Search for the cell housing the specified text and yield its [x, y] center coordinate. 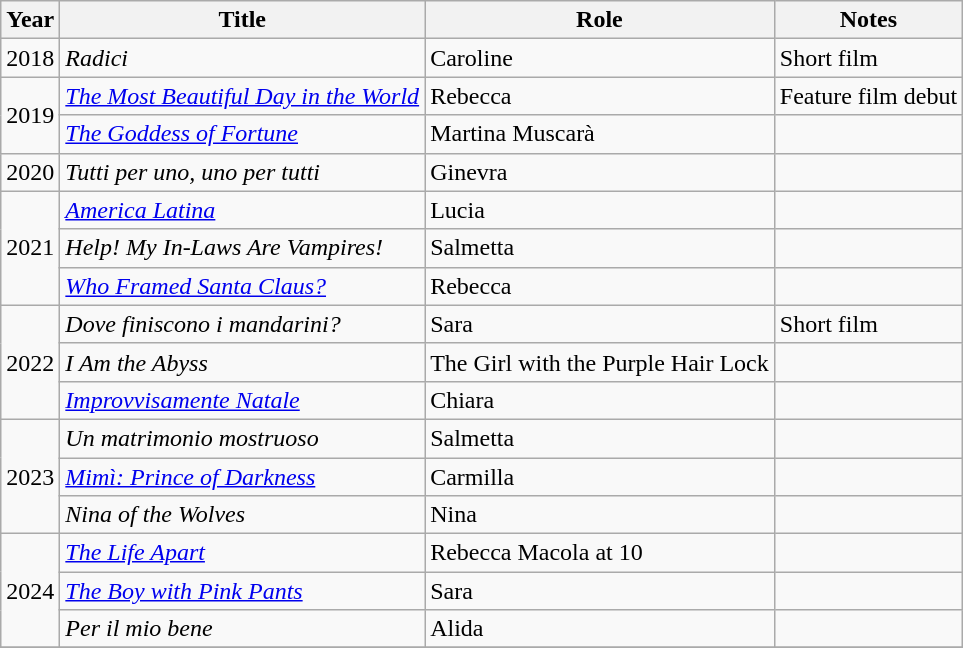
Help! My In-Laws Are Vampires! [242, 248]
2021 [30, 248]
Mimì: Prince of Darkness [242, 477]
Rebecca Macola at 10 [600, 553]
Ginevra [600, 172]
The Goddess of Fortune [242, 134]
Improvvisamente Natale [242, 400]
2023 [30, 476]
The Boy with Pink Pants [242, 591]
Carmilla [600, 477]
Chiara [600, 400]
The Life Apart [242, 553]
2022 [30, 362]
Lucia [600, 210]
Title [242, 20]
Feature film debut [868, 96]
Alida [600, 629]
Role [600, 20]
Martina Muscarà [600, 134]
2019 [30, 115]
Year [30, 20]
2024 [30, 591]
Caroline [600, 58]
The Girl with the Purple Hair Lock [600, 362]
Nina of the Wolves [242, 515]
2018 [30, 58]
America Latina [242, 210]
Notes [868, 20]
Dove finiscono i mandarini? [242, 324]
Un matrimonio mostruoso [242, 438]
Radici [242, 58]
Tutti per uno, uno per tutti [242, 172]
Who Framed Santa Claus? [242, 286]
2020 [30, 172]
Per il mio bene [242, 629]
The Most Beautiful Day in the World [242, 96]
Nina [600, 515]
I Am the Abyss [242, 362]
